Capture the cell that displays the provided text and extract its (X, Y) central coordinate. 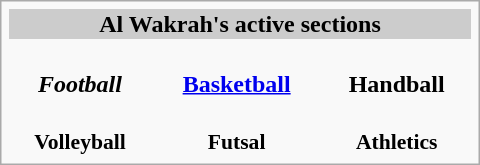
Futsal (237, 129)
Basketball (237, 70)
Football (80, 70)
Handball (397, 70)
Al Wakrah's active sections (240, 24)
Volleyball (80, 129)
Athletics (397, 129)
